For the text-containing cell, return its midpoint in [x, y] coordinate format. 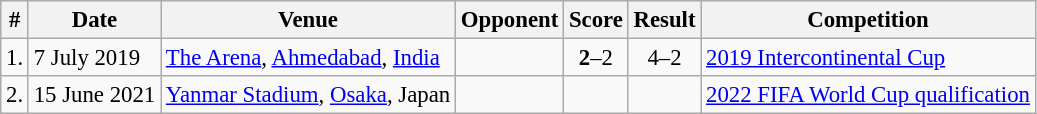
The Arena, Ahmedabad, India [308, 58]
# [15, 20]
Date [94, 20]
Opponent [509, 20]
Score [596, 20]
1. [15, 58]
2019 Intercontinental Cup [868, 58]
2022 FIFA World Cup qualification [868, 95]
7 July 2019 [94, 58]
2–2 [596, 58]
Venue [308, 20]
4–2 [664, 58]
Yanmar Stadium, Osaka, Japan [308, 95]
Competition [868, 20]
2. [15, 95]
Result [664, 20]
15 June 2021 [94, 95]
